Search for the cell housing the specified text and yield its [X, Y] center coordinate. 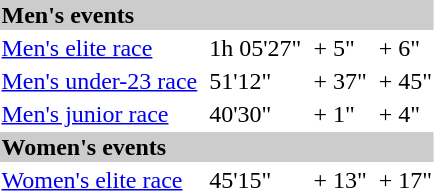
+ 6" [405, 48]
Women's events [217, 147]
+ 37" [340, 81]
Men's under-23 race [100, 81]
Men's events [217, 15]
+ 5" [340, 48]
+ 1" [340, 114]
+ 45" [405, 81]
51'12" [256, 81]
Men's elite race [100, 48]
Men's junior race [100, 114]
40'30" [256, 114]
1h 05'27" [256, 48]
+ 4" [405, 114]
